Identify which cell holds the provided text, then report its (X, Y) central coordinate. 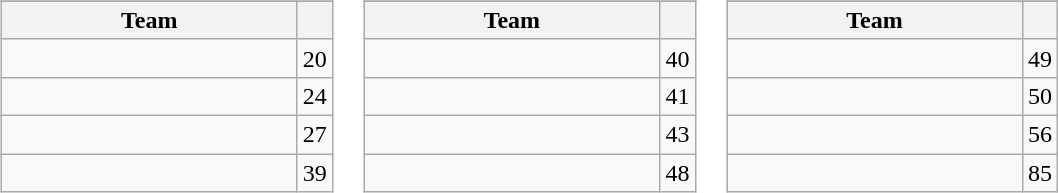
50 (1040, 96)
85 (1040, 173)
39 (314, 173)
56 (1040, 134)
40 (678, 58)
49 (1040, 58)
48 (678, 173)
24 (314, 96)
27 (314, 134)
43 (678, 134)
20 (314, 58)
41 (678, 96)
